From the cell containing the given text, extract its center point as (X, Y) coordinate. 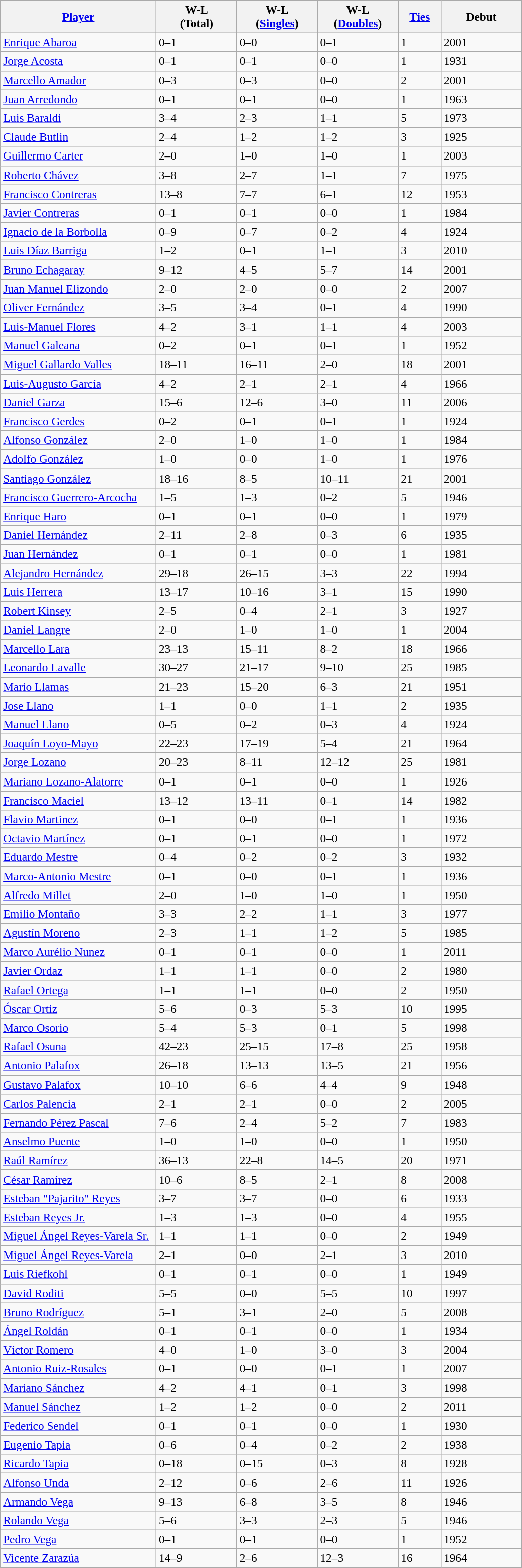
Manuel Galeana (78, 346)
Player (78, 16)
6–3 (358, 687)
2–11 (197, 535)
Esteban Reyes Jr. (78, 1217)
6–1 (358, 194)
15–6 (197, 402)
Francisco Guerrero-Arcocha (78, 497)
1938 (481, 1445)
13–11 (277, 800)
1932 (481, 857)
Antonio Ruiz-Rosales (78, 1369)
Claude Butlin (78, 137)
Daniel Hernández (78, 535)
Marco-Antonio Mestre (78, 876)
42–23 (197, 1046)
4–5 (277, 269)
Manuel Sánchez (78, 1406)
W-L(Singles) (277, 16)
Luis Herrera (78, 592)
20 (420, 1160)
Miguel Ángel Reyes-Varela (78, 1255)
Robert Kinsey (78, 610)
Debut (481, 16)
3–8 (197, 175)
Raúl Ramírez (78, 1160)
Alfonso González (78, 440)
Leonardo Lavalle (78, 668)
1956 (481, 1065)
David Roditi (78, 1293)
0–18 (197, 1464)
Mariano Sánchez (78, 1388)
21–23 (197, 687)
12–3 (358, 1558)
1982 (481, 800)
Javier Ordaz (78, 971)
Vicente Zarazúa (78, 1558)
Daniel Garza (78, 402)
1975 (481, 175)
Anselmo Puente (78, 1141)
Mario Llamas (78, 687)
1955 (481, 1217)
2005 (481, 1104)
Eugenio Tapia (78, 1445)
15 (420, 592)
Enrique Haro (78, 516)
Luis Riefkohl (78, 1274)
Ricardo Tapia (78, 1464)
1928 (481, 1464)
29–18 (197, 573)
Juan Manuel Elizondo (78, 288)
Marcello Amador (78, 80)
Emilio Montaño (78, 914)
8–2 (358, 649)
Gustavo Palafox (78, 1084)
1980 (481, 971)
1977 (481, 914)
2–7 (277, 175)
1931 (481, 61)
13–17 (197, 592)
Federico Sendel (78, 1426)
Enrique Abaroa (78, 42)
Guillermo Carter (78, 156)
6–6 (277, 1084)
25–15 (277, 1046)
Pedro Vega (78, 1539)
Luis Díaz Barriga (78, 251)
16–11 (277, 364)
Luis-Manuel Flores (78, 327)
Óscar Ortiz (78, 1009)
1948 (481, 1084)
9–12 (197, 269)
4–1 (277, 1388)
30–27 (197, 668)
20–23 (197, 762)
Alfonso Unda (78, 1482)
1951 (481, 687)
Francisco Gerdes (78, 421)
0–5 (197, 724)
0–7 (277, 232)
Luis-Augusto García (78, 383)
Marcello Lara (78, 649)
Rolando Vega (78, 1520)
1995 (481, 1009)
9–13 (197, 1501)
Eduardo Mestre (78, 857)
Alejandro Hernández (78, 573)
9 (420, 1084)
Miguel Gallardo Valles (78, 364)
10–11 (358, 478)
Agustín Moreno (78, 933)
Adolfo González (78, 459)
Jorge Lozano (78, 762)
1958 (481, 1046)
2–8 (277, 535)
Alfredo Millet (78, 895)
Marco Osorio (78, 1028)
Joaquín Loyo-Mayo (78, 743)
Ties (420, 16)
Jose Llano (78, 705)
1997 (481, 1293)
1983 (481, 1123)
0–9 (197, 232)
7–7 (277, 194)
Oliver Fernández (78, 307)
6–8 (277, 1501)
Octavio Martínez (78, 838)
4–4 (358, 1084)
César Ramírez (78, 1179)
8–11 (277, 762)
1973 (481, 118)
Santiago González (78, 478)
22–23 (197, 743)
21–17 (277, 668)
Rafael Ortega (78, 990)
1972 (481, 838)
Armando Vega (78, 1501)
7–6 (197, 1123)
Juan Hernández (78, 554)
5–1 (197, 1312)
26–18 (197, 1065)
15–20 (277, 687)
Marco Aurélio Nunez (78, 952)
5–2 (358, 1123)
Luis Baraldi (78, 118)
10–10 (197, 1084)
15–11 (277, 649)
1953 (481, 194)
2–2 (277, 914)
12–6 (277, 402)
26–15 (277, 573)
9–10 (358, 668)
Ignacio de la Borbolla (78, 232)
13–5 (358, 1065)
18–16 (197, 478)
1927 (481, 610)
36–13 (197, 1160)
1994 (481, 573)
1930 (481, 1426)
16 (420, 1558)
22–8 (277, 1160)
Bruno Rodríguez (78, 1312)
Flavio Martinez (78, 819)
W-L(Total) (197, 16)
1971 (481, 1160)
1963 (481, 99)
Francisco Maciel (78, 800)
23–13 (197, 649)
Juan Arredondo (78, 99)
Antonio Palafox (78, 1065)
0–15 (277, 1464)
Miguel Ángel Reyes-Varela Sr. (78, 1236)
1979 (481, 516)
2–12 (197, 1482)
22 (420, 573)
1933 (481, 1198)
Bruno Echagaray (78, 269)
Ángel Roldán (78, 1331)
10–6 (197, 1179)
Fernando Pérez Pascal (78, 1123)
Rafael Osuna (78, 1046)
13–8 (197, 194)
Roberto Chávez (78, 175)
13–12 (197, 800)
Francisco Contreras (78, 194)
18–11 (197, 364)
1925 (481, 137)
1–5 (197, 497)
17–19 (277, 743)
Esteban "Pajarito" Reyes (78, 1198)
5–7 (358, 269)
14–9 (197, 1558)
10–16 (277, 592)
12–12 (358, 762)
Víctor Romero (78, 1350)
Daniel Langre (78, 630)
Jorge Acosta (78, 61)
17–8 (358, 1046)
1934 (481, 1331)
W-L(Doubles) (358, 16)
Javier Contreras (78, 213)
Carlos Palencia (78, 1104)
Mariano Lozano-Alatorre (78, 781)
14–5 (358, 1160)
2006 (481, 402)
2–5 (197, 610)
13–13 (277, 1065)
1976 (481, 459)
12 (420, 194)
Manuel Llano (78, 724)
4–0 (197, 1350)
